Search for the cell housing the specified text and yield its (x, y) center coordinate. 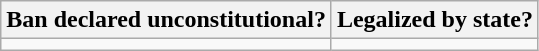
Ban declared unconstitutional? (166, 20)
Legalized by state? (434, 20)
